From the cell containing the given text, extract its center point as (x, y) coordinate. 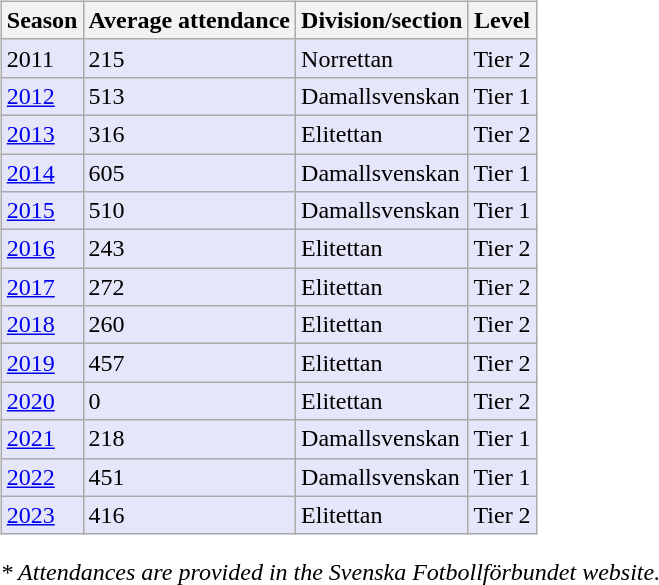
2020 (42, 401)
2021 (42, 439)
Season (42, 20)
2023 (42, 515)
2013 (42, 134)
2016 (42, 249)
316 (190, 134)
218 (190, 439)
416 (190, 515)
Division/section (382, 20)
2017 (42, 287)
2014 (42, 173)
2012 (42, 96)
2018 (42, 325)
2022 (42, 477)
215 (190, 58)
Average attendance (190, 20)
2019 (42, 363)
2011 (42, 58)
457 (190, 363)
2015 (42, 211)
243 (190, 249)
Norrettan (382, 58)
272 (190, 287)
260 (190, 325)
510 (190, 211)
605 (190, 173)
513 (190, 96)
451 (190, 477)
0 (190, 401)
Level (502, 20)
